For the text-containing cell, return its midpoint in [x, y] coordinate format. 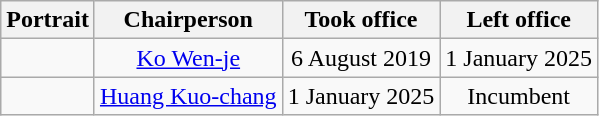
Left office [519, 20]
Incumbent [519, 96]
6 August 2019 [361, 58]
Huang Kuo-chang [188, 96]
Chairperson [188, 20]
Ko Wen-je [188, 58]
Took office [361, 20]
Portrait [48, 20]
